Detect which cell encompasses the target text, then output its (x, y) center coordinate. 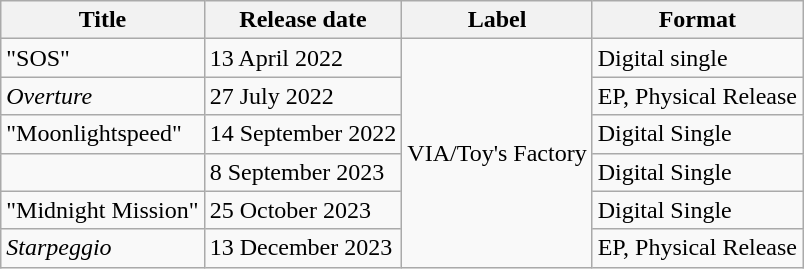
Starpeggio (102, 248)
27 July 2022 (303, 96)
14 September 2022 (303, 134)
Digital single (697, 58)
"SOS" (102, 58)
Overture (102, 96)
"Midnight Mission" (102, 210)
13 December 2023 (303, 248)
Format (697, 20)
25 October 2023 (303, 210)
Release date (303, 20)
13 April 2022 (303, 58)
VIA/Toy's Factory (497, 153)
"Moonlightspeed" (102, 134)
Title (102, 20)
8 September 2023 (303, 172)
Label (497, 20)
